From the cell containing the given text, extract its center point as [X, Y] coordinate. 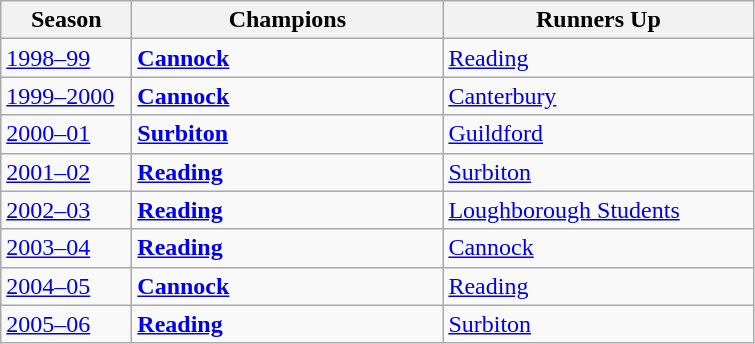
1998–99 [66, 58]
2002–03 [66, 210]
2001–02 [66, 172]
Canterbury [598, 96]
Champions [288, 20]
2004–05 [66, 286]
Runners Up [598, 20]
Guildford [598, 134]
Season [66, 20]
2003–04 [66, 248]
2000–01 [66, 134]
1999–2000 [66, 96]
Loughborough Students [598, 210]
2005–06 [66, 324]
